Extract the (X, Y) coordinate from the center of the cell holding the provided text.  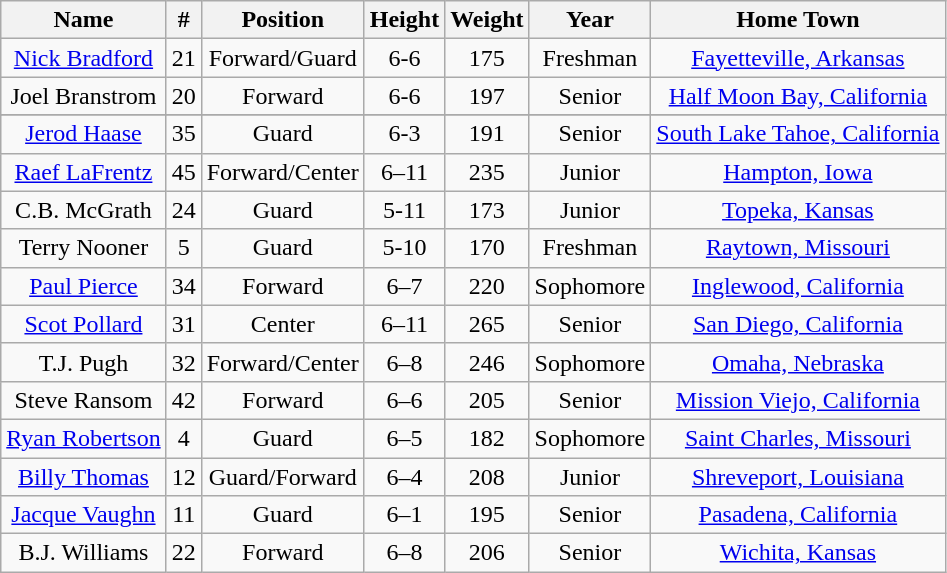
Inglewood, California (798, 286)
206 (487, 553)
42 (184, 400)
Steve Ransom (84, 400)
22 (184, 553)
Wichita, Kansas (798, 553)
Forward/Guard (282, 58)
San Diego, California (798, 324)
Home Town (798, 20)
Guard/Forward (282, 477)
235 (487, 172)
208 (487, 477)
Billy Thomas (84, 477)
B.J. Williams (84, 553)
Terry Nooner (84, 248)
Center (282, 324)
6–5 (404, 438)
173 (487, 210)
5-11 (404, 210)
Hampton, Iowa (798, 172)
170 (487, 248)
12 (184, 477)
Shreveport, Louisiana (798, 477)
Jacque Vaughn (84, 515)
182 (487, 438)
220 (487, 286)
Omaha, Nebraska (798, 362)
Half Moon Bay, California (798, 96)
11 (184, 515)
21 (184, 58)
Topeka, Kansas (798, 210)
6–6 (404, 400)
Mission Viejo, California (798, 400)
C.B. McGrath (84, 210)
24 (184, 210)
195 (487, 515)
31 (184, 324)
32 (184, 362)
Nick Bradford (84, 58)
Joel Branstrom (84, 96)
Height (404, 20)
Year (590, 20)
Ryan Robertson (84, 438)
Jerod Haase (84, 134)
Position (282, 20)
205 (487, 400)
Weight (487, 20)
265 (487, 324)
4 (184, 438)
Paul Pierce (84, 286)
# (184, 20)
34 (184, 286)
197 (487, 96)
6-3 (404, 134)
20 (184, 96)
South Lake Tahoe, California (798, 134)
175 (487, 58)
45 (184, 172)
35 (184, 134)
6–4 (404, 477)
246 (487, 362)
5 (184, 248)
5-10 (404, 248)
Raytown, Missouri (798, 248)
Fayetteville, Arkansas (798, 58)
Saint Charles, Missouri (798, 438)
191 (487, 134)
6–1 (404, 515)
Scot Pollard (84, 324)
Name (84, 20)
Pasadena, California (798, 515)
Raef LaFrentz (84, 172)
6–7 (404, 286)
T.J. Pugh (84, 362)
